Output the [x, y] coordinate of the center of the cell containing the given text.  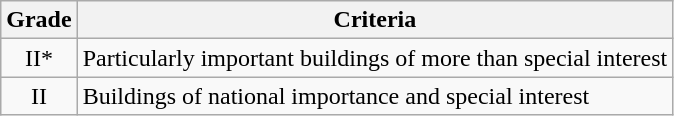
Grade [39, 20]
II [39, 96]
Criteria [375, 20]
II* [39, 58]
Buildings of national importance and special interest [375, 96]
Particularly important buildings of more than special interest [375, 58]
